Detect which cell encompasses the target text, then output its [X, Y] center coordinate. 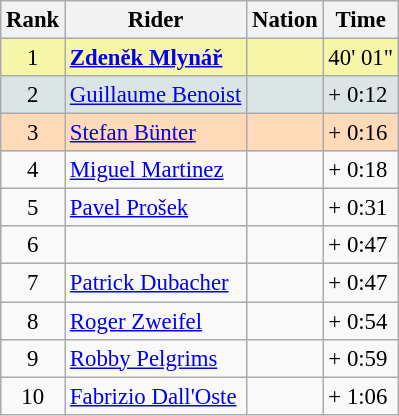
Patrick Dubacher [156, 283]
8 [33, 321]
Zdeněk Mlynář [156, 58]
4 [33, 170]
40' 01" [360, 58]
Time [360, 20]
Rider [156, 20]
+ 0:12 [360, 95]
Nation [285, 20]
Guillaume Benoist [156, 95]
Stefan Bünter [156, 133]
Rank [33, 20]
+ 0:31 [360, 208]
+ 0:54 [360, 321]
3 [33, 133]
7 [33, 283]
+ 0:16 [360, 133]
Robby Pelgrims [156, 358]
Fabrizio Dall'Oste [156, 396]
Pavel Prošek [156, 208]
Roger Zweifel [156, 321]
2 [33, 95]
5 [33, 208]
6 [33, 245]
+ 0:59 [360, 358]
9 [33, 358]
+ 0:18 [360, 170]
10 [33, 396]
Miguel Martinez [156, 170]
+ 1:06 [360, 396]
1 [33, 58]
